Identify which cell holds the provided text, then report its [X, Y] central coordinate. 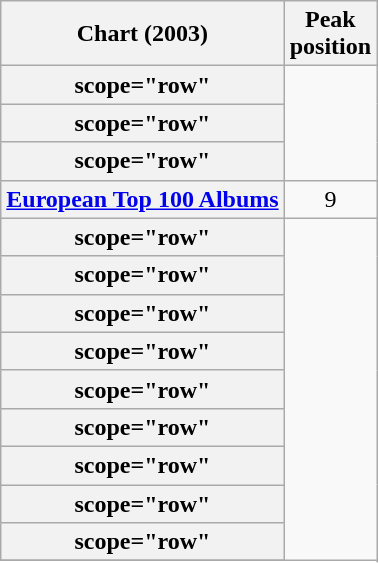
Chart (2003) [142, 34]
9 [330, 199]
European Top 100 Albums [142, 199]
Peakposition [330, 34]
